Pinpoint the cell where the given text exists, returning its [x, y] midpoint coordinate. 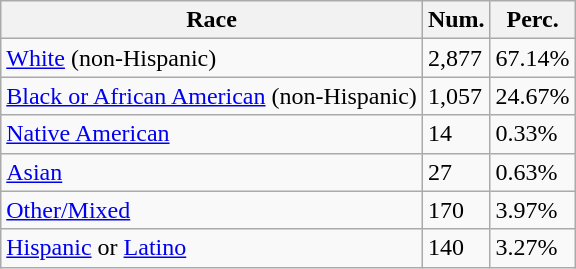
170 [456, 210]
0.63% [532, 172]
24.67% [532, 96]
Asian [212, 172]
Num. [456, 20]
1,057 [456, 96]
3.27% [532, 248]
White (non-Hispanic) [212, 58]
27 [456, 172]
Perc. [532, 20]
Other/Mixed [212, 210]
Native American [212, 134]
Black or African American (non-Hispanic) [212, 96]
14 [456, 134]
3.97% [532, 210]
Hispanic or Latino [212, 248]
0.33% [532, 134]
67.14% [532, 58]
140 [456, 248]
2,877 [456, 58]
Race [212, 20]
